Extract the (X, Y) coordinate from the center of the cell holding the provided text.  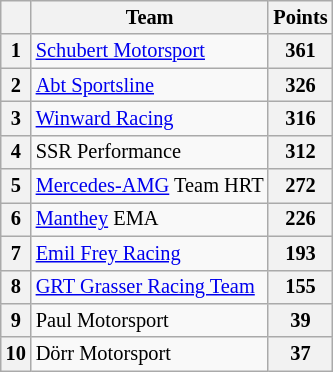
312 (300, 152)
226 (300, 219)
4 (16, 152)
2 (16, 85)
Abt Sportsline (150, 85)
Manthey EMA (150, 219)
39 (300, 320)
193 (300, 253)
37 (300, 354)
Mercedes-AMG Team HRT (150, 186)
326 (300, 85)
272 (300, 186)
316 (300, 118)
Paul Motorsport (150, 320)
361 (300, 51)
Dörr Motorsport (150, 354)
10 (16, 354)
Schubert Motorsport (150, 51)
Team (150, 17)
9 (16, 320)
GRT Grasser Racing Team (150, 287)
Winward Racing (150, 118)
6 (16, 219)
1 (16, 51)
3 (16, 118)
5 (16, 186)
SSR Performance (150, 152)
155 (300, 287)
Emil Frey Racing (150, 253)
Points (300, 17)
8 (16, 287)
7 (16, 253)
